Search for the cell housing the specified text and yield its (x, y) center coordinate. 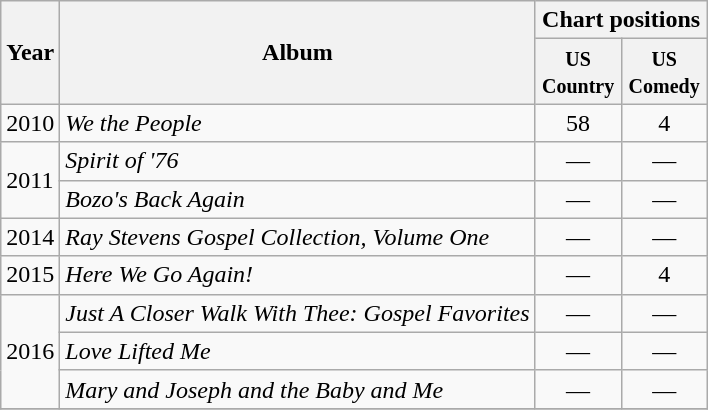
Ray Stevens Gospel Collection, Volume One (298, 237)
Mary and Joseph and the Baby and Me (298, 389)
Album (298, 52)
58 (578, 123)
2015 (30, 275)
Spirit of '76 (298, 161)
We the People (298, 123)
Chart positions (621, 20)
2011 (30, 180)
Year (30, 52)
Love Lifted Me (298, 351)
2016 (30, 351)
Bozo's Back Again (298, 199)
Just A Closer Walk With Thee: Gospel Favorites (298, 313)
US Comedy (664, 72)
2010 (30, 123)
US Country (578, 72)
2014 (30, 237)
Here We Go Again! (298, 275)
